Detect which cell encompasses the target text, then output its (X, Y) center coordinate. 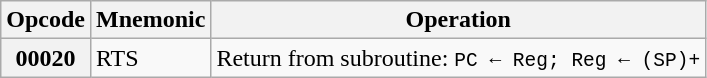
00020 (46, 58)
Opcode (46, 20)
Operation (458, 20)
Mnemonic (150, 20)
Return from subroutine: PC ← Reg; Reg ← (SP)+ (458, 58)
RTS (150, 58)
